Provide the [x, y] coordinate of the cell's center where the given text is located.  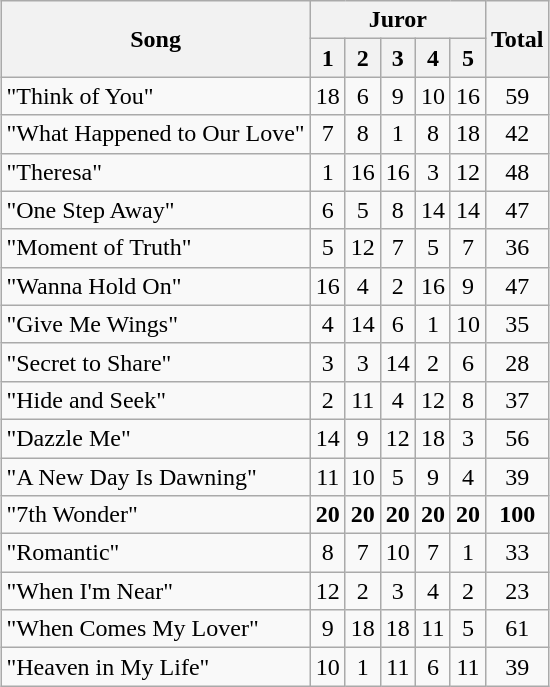
33 [517, 553]
"A New Day Is Dawning" [156, 477]
59 [517, 96]
35 [517, 324]
23 [517, 591]
"Hide and Seek" [156, 400]
"Secret to Share" [156, 362]
"What Happened to Our Love" [156, 134]
"Moment of Truth" [156, 248]
"When I'm Near" [156, 591]
Juror [398, 20]
"Heaven in My Life" [156, 667]
28 [517, 362]
"Give Me Wings" [156, 324]
100 [517, 515]
61 [517, 629]
Song [156, 39]
"Theresa" [156, 172]
42 [517, 134]
Total [517, 39]
37 [517, 400]
"One Step Away" [156, 210]
48 [517, 172]
56 [517, 438]
36 [517, 248]
"7th Wonder" [156, 515]
"Think of You" [156, 96]
"Romantic" [156, 553]
"Dazzle Me" [156, 438]
"When Comes My Lover" [156, 629]
"Wanna Hold On" [156, 286]
